Pinpoint the cell where the given text exists, returning its (x, y) midpoint coordinate. 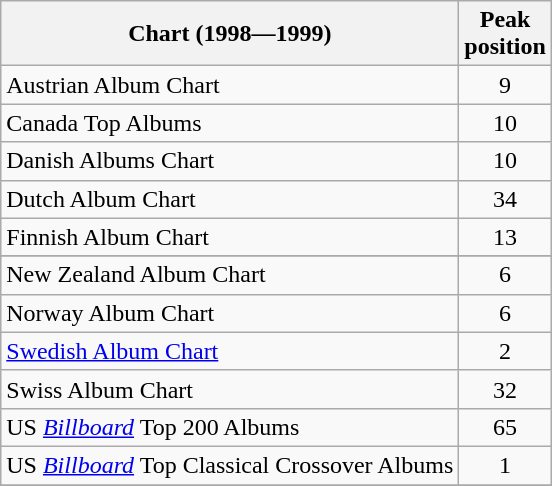
New Zealand Album Chart (230, 275)
32 (505, 389)
Chart (1998—1999) (230, 34)
Norway Album Chart (230, 313)
Dutch Album Chart (230, 199)
2 (505, 351)
Swedish Album Chart (230, 351)
Austrian Album Chart (230, 85)
Canada Top Albums (230, 123)
US Billboard Top Classical Crossover Albums (230, 465)
Swiss Album Chart (230, 389)
1 (505, 465)
65 (505, 427)
13 (505, 237)
US Billboard Top 200 Albums (230, 427)
9 (505, 85)
Finnish Album Chart (230, 237)
34 (505, 199)
Peakposition (505, 34)
Danish Albums Chart (230, 161)
